Provide the (x, y) coordinate of the cell's center where the given text is located.  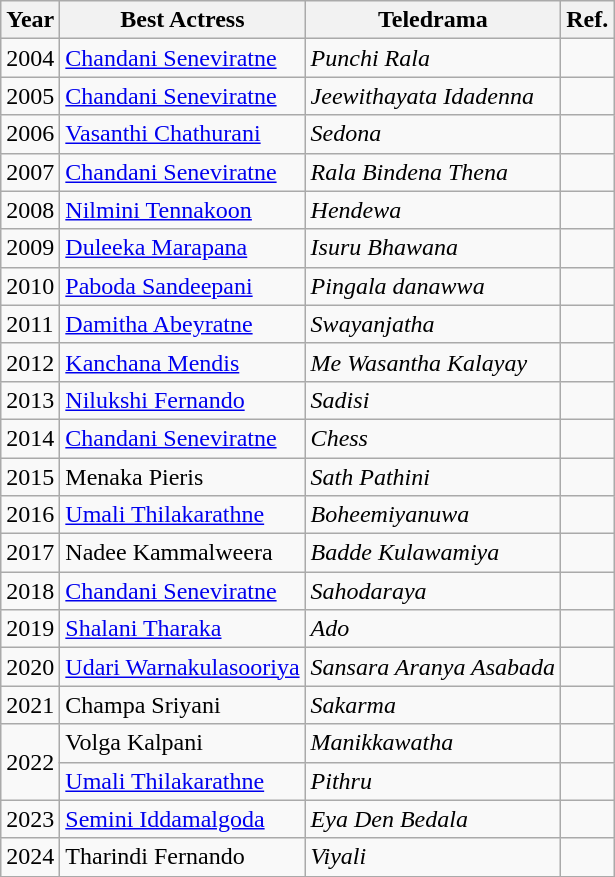
2018 (30, 591)
2010 (30, 286)
Vasanthi Chathurani (182, 134)
2023 (30, 819)
2021 (30, 705)
2013 (30, 400)
2004 (30, 58)
Semini Iddamalgoda (182, 819)
2022 (30, 762)
2014 (30, 438)
Manikkawatha (433, 743)
Ado (433, 629)
Rala Bindena Thena (433, 172)
2020 (30, 667)
2015 (30, 477)
2011 (30, 324)
2008 (30, 210)
2012 (30, 362)
Me Wasantha Kalayay (433, 362)
Shalani Tharaka (182, 629)
Teledrama (433, 20)
Paboda Sandeepani (182, 286)
Badde Kulawamiya (433, 553)
2017 (30, 553)
Chess (433, 438)
Nadee Kammalweera (182, 553)
Swayanjatha (433, 324)
Sedona (433, 134)
Menaka Pieris (182, 477)
Year (30, 20)
Sakarma (433, 705)
Champa Sriyani (182, 705)
Pithru (433, 781)
Tharindi Fernando (182, 857)
2019 (30, 629)
2006 (30, 134)
Boheemiyanuwa (433, 515)
Pingala danawwa (433, 286)
Nilmini Tennakoon (182, 210)
2007 (30, 172)
Viyali (433, 857)
Jeewithayata Idadenna (433, 96)
Udari Warnakulasooriya (182, 667)
Best Actress (182, 20)
Hendewa (433, 210)
2016 (30, 515)
Sahodaraya (433, 591)
2005 (30, 96)
Duleeka Marapana (182, 248)
Volga Kalpani (182, 743)
Eya Den Bedala (433, 819)
Kanchana Mendis (182, 362)
2009 (30, 248)
Sansara Aranya Asabada (433, 667)
2024 (30, 857)
Damitha Abeyratne (182, 324)
Punchi Rala (433, 58)
Isuru Bhawana (433, 248)
Sadisi (433, 400)
Nilukshi Fernando (182, 400)
Ref. (588, 20)
Sath Pathini (433, 477)
